Return [X, Y] of the center of cell containing provided text 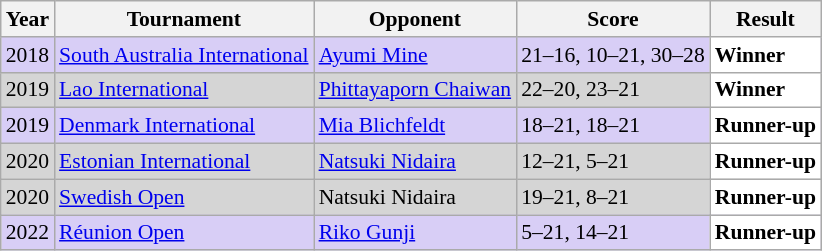
Riko Gunji [416, 233]
22–20, 23–21 [613, 90]
Year [28, 19]
2022 [28, 233]
21–16, 10–21, 30–28 [613, 55]
Score [613, 19]
12–21, 5–21 [613, 162]
Result [766, 19]
19–21, 8–21 [613, 197]
Swedish Open [184, 197]
Tournament [184, 19]
Mia Blichfeldt [416, 126]
Denmark International [184, 126]
Lao International [184, 90]
Estonian International [184, 162]
2018 [28, 55]
South Australia International [184, 55]
Opponent [416, 19]
5–21, 14–21 [613, 233]
18–21, 18–21 [613, 126]
Ayumi Mine [416, 55]
Phittayaporn Chaiwan [416, 90]
Réunion Open [184, 233]
